Find where the given text appears and provide that cell's center as (x, y) coordinate. 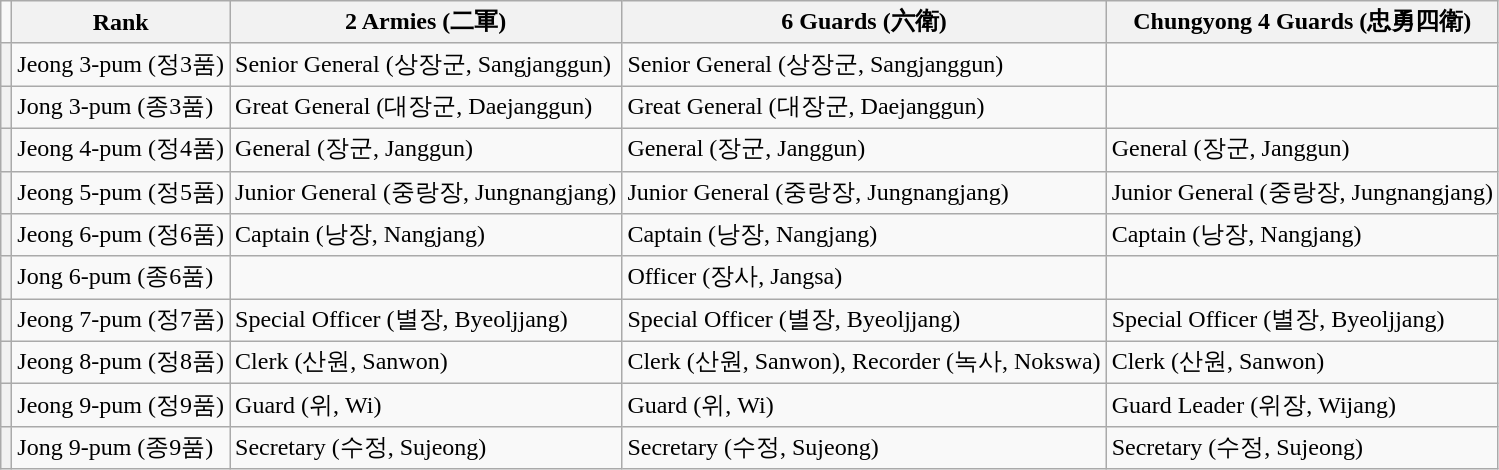
Chungyong 4 Guards (忠勇四衛) (1302, 22)
Jeong 7-pum (정7품) (121, 320)
6 Guards (六衛) (864, 22)
Jeong 8-pum (정8품) (121, 362)
Jong 6-pum (종6품) (121, 278)
2 Armies (二軍) (426, 22)
Jeong 9-pum (정9품) (121, 406)
Guard Leader (위장, Wijang) (1302, 406)
Jong 3-pum (종3품) (121, 108)
Jeong 4-pum (정4품) (121, 150)
Jeong 6-pum (정6품) (121, 236)
Jeong 3-pum (정3품) (121, 64)
Rank (121, 22)
Officer (장사, Jangsa) (864, 278)
Clerk (산원, Sanwon), Recorder (녹사, Nokswa) (864, 362)
Jeong 5-pum (정5품) (121, 192)
Jong 9-pum (종9품) (121, 448)
